For the text-containing cell, return its midpoint in [x, y] coordinate format. 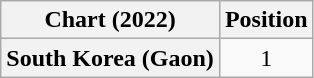
Position [266, 20]
South Korea (Gaon) [110, 58]
Chart (2022) [110, 20]
1 [266, 58]
